Find where the given text appears and provide that cell's center as (x, y) coordinate. 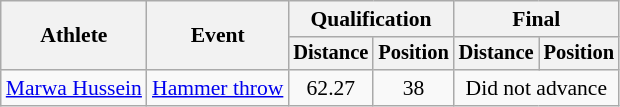
Hammer throw (218, 88)
Marwa Hussein (74, 88)
Qualification (370, 19)
Did not advance (536, 88)
Final (536, 19)
38 (413, 88)
Athlete (74, 36)
Event (218, 36)
62.27 (330, 88)
